Extract the [x, y] coordinate from the center of the cell holding the provided text.  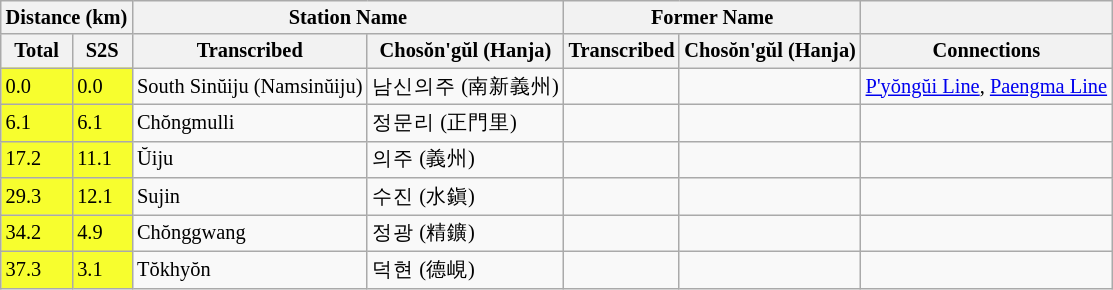
수진 (水鎭) [465, 196]
12.1 [102, 196]
덕현 (德峴) [465, 270]
S2S [102, 51]
29.3 [37, 196]
Distance (km) [66, 17]
Chŏnggwang [250, 232]
정문리 (正門里) [465, 122]
Former Name [712, 17]
South Sinŭiju (Namsinŭiju) [250, 86]
34.2 [37, 232]
P'yŏngŭi Line, Paengma Line [986, 86]
Ŭiju [250, 160]
Station Name [348, 17]
11.1 [102, 160]
Tŏkhyŏn [250, 270]
Connections [986, 51]
4.9 [102, 232]
남신의주 (南新義州) [465, 86]
정광 (精鑛) [465, 232]
37.3 [37, 270]
3.1 [102, 270]
Total [37, 51]
의주 (義州) [465, 160]
17.2 [37, 160]
Sujin [250, 196]
Chŏngmulli [250, 122]
